Locate the cell with the specified text and output its [x, y] center coordinate. 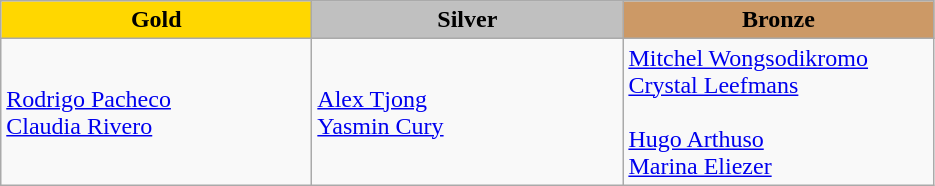
Rodrigo PachecoClaudia Rivero [156, 112]
Silver [468, 20]
Bronze [778, 20]
Alex TjongYasmin Cury [468, 112]
Gold [156, 20]
Mitchel WongsodikromoCrystal LeefmansHugo ArthusoMarina Eliezer [778, 112]
